Identify which cell holds the provided text, then report its (x, y) central coordinate. 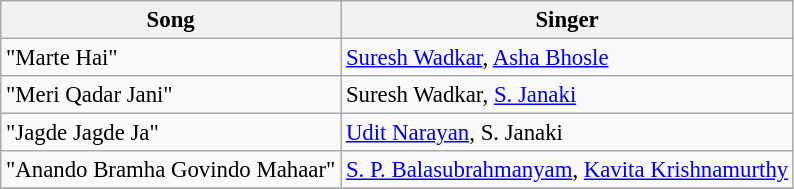
Udit Narayan, S. Janaki (568, 133)
S. P. Balasubrahmanyam, Kavita Krishnamurthy (568, 170)
Song (171, 20)
Suresh Wadkar, S. Janaki (568, 95)
"Jagde Jagde Ja" (171, 133)
Singer (568, 20)
"Marte Hai" (171, 58)
"Anando Bramha Govindo Mahaar" (171, 170)
"Meri Qadar Jani" (171, 95)
Suresh Wadkar, Asha Bhosle (568, 58)
